Scan for the cell matching the given text and deliver its [x, y] coordinate at center. 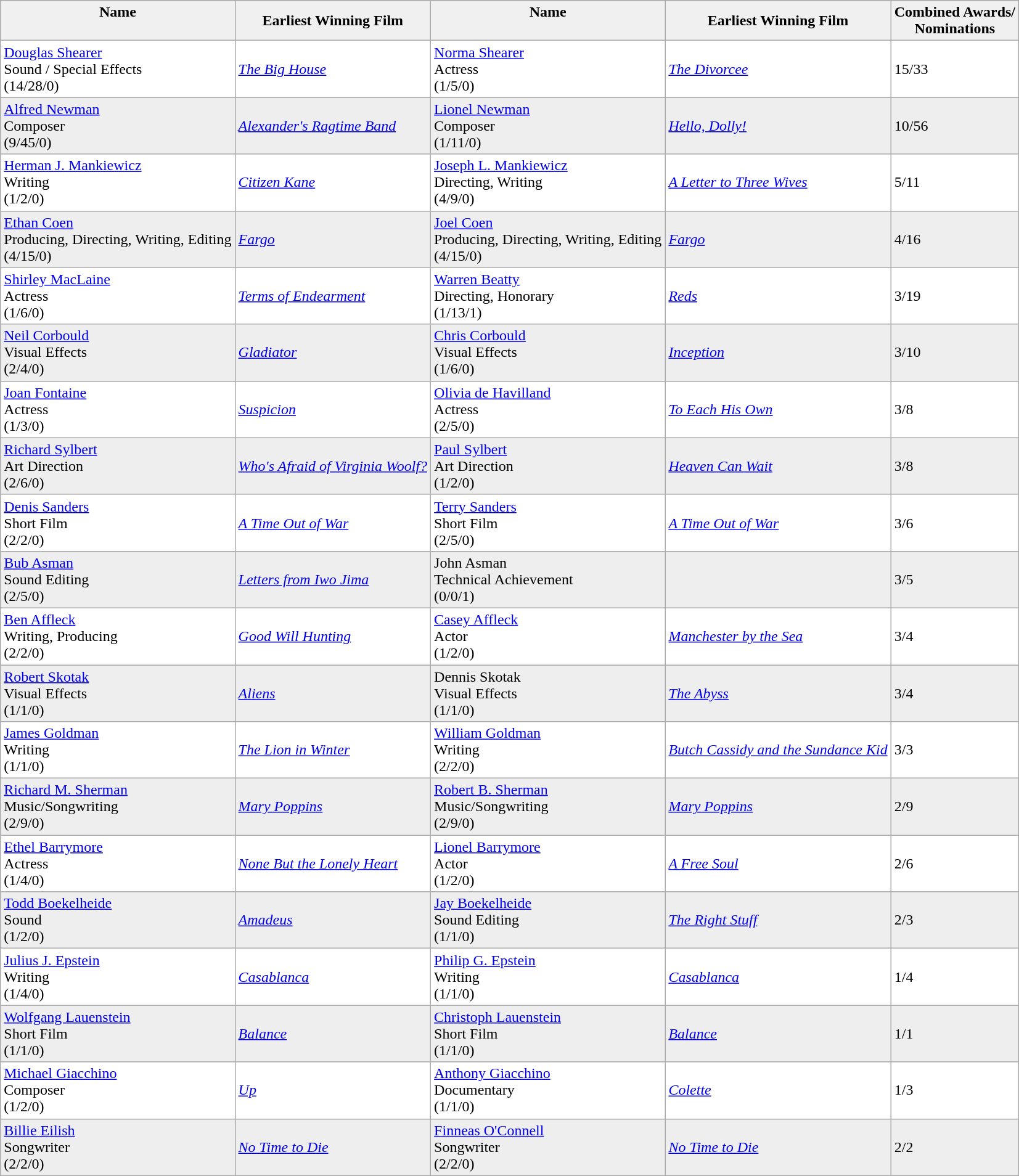
Colette [778, 1090]
Neil Corbould Visual Effects(2/4/0) [118, 353]
Richard M. Sherman Music/Songwriting (2/9/0) [118, 807]
Warren Beatty Directing, Honorary (1/13/1) [548, 296]
Letters from Iwo Jima [333, 579]
3/6 [954, 523]
A Letter to Three Wives [778, 182]
The Right Stuff [778, 920]
Butch Cassidy and the Sundance Kid [778, 750]
Christoph Lauenstein Short Film (1/1/0) [548, 1034]
Julius J. Epstein Writing (1/4/0) [118, 977]
Philip G. Epstein Writing(1/1/0) [548, 977]
Todd Boekelheide Sound (1/2/0) [118, 920]
Wolfgang Lauenstein Short Film (1/1/0) [118, 1034]
Joseph L. Mankiewicz Directing, Writing (4/9/0) [548, 182]
Lionel Barrymore Actor (1/2/0) [548, 864]
Alexander's Ragtime Band [333, 126]
Suspicion [333, 409]
1/1 [954, 1034]
Bub Asman Sound Editing(2/5/0) [118, 579]
Terms of Endearment [333, 296]
Joan Fontaine Actress (1/3/0) [118, 409]
Joel Coen Producing, Directing, Writing, Editing (4/15/0) [548, 239]
Gladiator [333, 353]
Robert B. Sherman Music/Songwriting (2/9/0) [548, 807]
Finneas O'Connell Songwriter (2/2/0) [548, 1147]
Up [333, 1090]
John Asman Technical Achievement(0/0/1) [548, 579]
2/3 [954, 920]
Ethan Coen Producing, Directing, Writing, Editing (4/15/0) [118, 239]
3/10 [954, 353]
William Goldman Writing(2/2/0) [548, 750]
Good Will Hunting [333, 636]
Denis Sanders Short Film (2/2/0) [118, 523]
James Goldman Writing (1/1/0) [118, 750]
10/56 [954, 126]
Amadeus [333, 920]
Hello, Dolly! [778, 126]
Alfred Newman Composer(9/45/0) [118, 126]
The Lion in Winter [333, 750]
Ben Affleck Writing, Producing (2/2/0) [118, 636]
To Each His Own [778, 409]
Who's Afraid of Virginia Woolf? [333, 466]
Norma Shearer Actress (1/5/0) [548, 69]
3/3 [954, 750]
Reds [778, 296]
3/5 [954, 579]
None But the Lonely Heart [333, 864]
Richard Sylbert Art Direction (2/6/0) [118, 466]
Robert Skotak Visual Effects (1/1/0) [118, 693]
Combined Awards/Nominations [954, 21]
The Divorcee [778, 69]
Casey Affleck Actor (1/2/0) [548, 636]
Jay Boekelheide Sound Editing (1/1/0) [548, 920]
A Free Soul [778, 864]
Herman J. Mankiewicz Writing (1/2/0) [118, 182]
15/33 [954, 69]
2/2 [954, 1147]
Anthony Giacchino Documentary (1/1/0) [548, 1090]
Shirley MacLaine Actress (1/6/0) [118, 296]
5/11 [954, 182]
3/19 [954, 296]
2/9 [954, 807]
Inception [778, 353]
Citizen Kane [333, 182]
Heaven Can Wait [778, 466]
Olivia de Havilland Actress (2/5/0) [548, 409]
Chris Corbould Visual Effects(1/6/0) [548, 353]
1/4 [954, 977]
Douglas Shearer Sound / Special Effects (14/28/0) [118, 69]
4/16 [954, 239]
The Big House [333, 69]
Lionel Newman Composer(1/11/0) [548, 126]
Manchester by the Sea [778, 636]
Dennis Skotak Visual Effects (1/1/0) [548, 693]
Terry Sanders Short Film (2/5/0) [548, 523]
Ethel Barrymore Actress (1/4/0) [118, 864]
Paul Sylbert Art Direction (1/2/0) [548, 466]
Aliens [333, 693]
1/3 [954, 1090]
The Abyss [778, 693]
Michael Giacchino Composer (1/2/0) [118, 1090]
Billie Eilish Songwriter (2/2/0) [118, 1147]
2/6 [954, 864]
